For the text-containing cell, return its midpoint in (x, y) coordinate format. 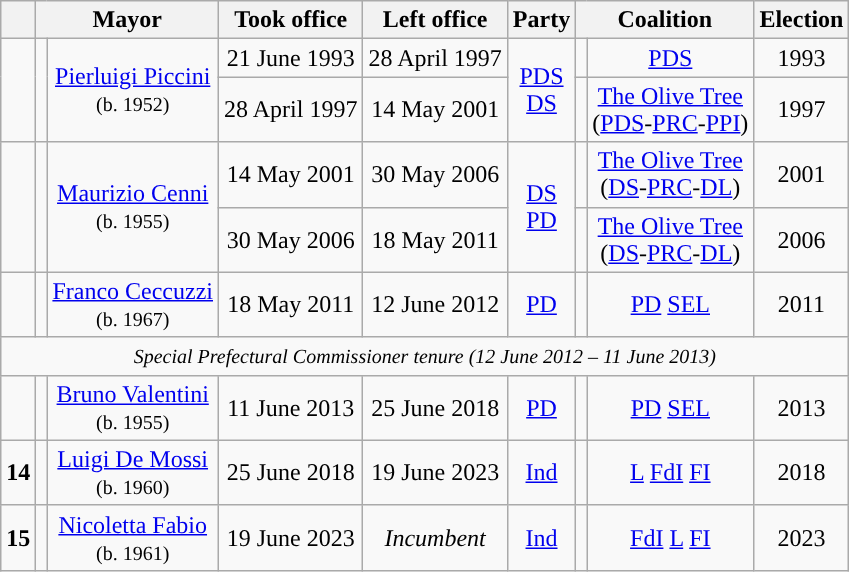
Party (541, 20)
FdI L FI (670, 538)
21 June 1993 (291, 58)
1997 (802, 110)
11 June 2013 (291, 408)
Coalition (665, 20)
Franco Ceccuzzi(b. 1967) (133, 304)
2023 (802, 538)
2011 (802, 304)
12 June 2012 (435, 304)
Left office (435, 20)
PDS (670, 58)
Incumbent (435, 538)
Bruno Valentini(b. 1955) (133, 408)
14 (18, 472)
L FdI FI (670, 472)
PDSDS (541, 90)
Took office (291, 20)
1993 (802, 58)
2018 (802, 472)
Election (802, 20)
Mayor (128, 20)
2006 (802, 240)
Nicoletta Fabio(b. 1961) (133, 538)
Maurizio Cenni(b. 1955) (133, 207)
Luigi De Mossi(b. 1960) (133, 472)
Pierluigi Piccini(b. 1952) (133, 90)
DSPD (541, 207)
2013 (802, 408)
15 (18, 538)
2001 (802, 174)
Special Prefectural Commissioner tenure (12 June 2012 – 11 June 2013) (425, 356)
The Olive Tree(PDS-PRC-PPI) (670, 110)
